Locate the cell with the specified text and output its (X, Y) center coordinate. 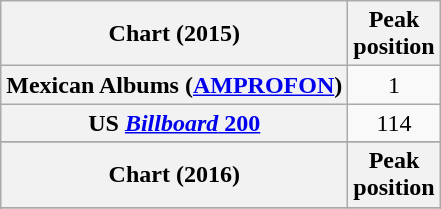
US Billboard 200 (174, 123)
Mexican Albums (AMPROFON) (174, 85)
Chart (2016) (174, 174)
1 (394, 85)
Chart (2015) (174, 34)
114 (394, 123)
